Capture the cell that displays the provided text and extract its [X, Y] central coordinate. 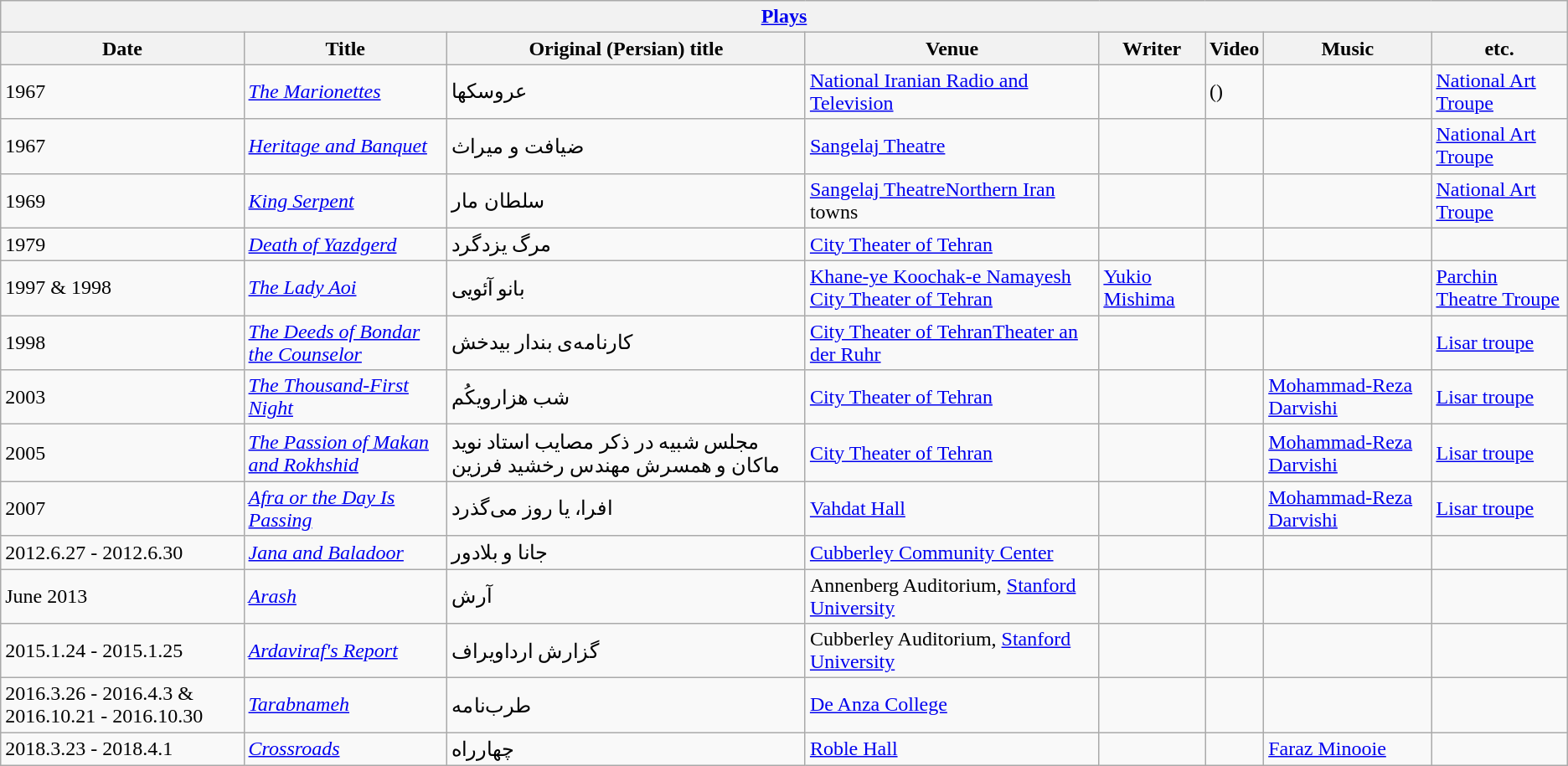
Vahdat Hall [952, 509]
1997 & 1998 [122, 288]
مرگ یزدگرد [626, 244]
Jana and Baladoor [345, 553]
مجلس شبیه در ذکر مصایب استاد نوید ماکان و همسرش مهندس رخشید فرزین [626, 453]
June 2013 [122, 596]
Crossroads [345, 749]
2016.3.26 - 2016.4.3 & 2016.10.21 - 2016.10.30 [122, 705]
گزارش ارداویراف [626, 651]
De Anza College [952, 705]
ضیافت و میراث [626, 146]
Sangelaj Theatre [952, 146]
عروسکها [626, 92]
2003 [122, 397]
Heritage and Banquet [345, 146]
کارنامه‌ی بندار بیدخش [626, 343]
The Marionettes [345, 92]
Date [122, 49]
2005 [122, 453]
Death of Yazdgerd [345, 244]
Sangelaj TheatreNorthern Iran towns [952, 201]
شب هزارویکُم [626, 397]
Yukio Mishima [1153, 288]
Tarabnameh [345, 705]
2018.3.23 - 2018.4.1 [122, 749]
جانا و بلادور [626, 553]
Parchin Theatre Troupe [1499, 288]
Faraz Minooie [1348, 749]
Video [1234, 49]
() [1234, 92]
National Iranian Radio and Television [952, 92]
Roble Hall [952, 749]
Plays [784, 17]
Afra or the Day Is Passing [345, 509]
Venue [952, 49]
Khane-ye Koochak-e Namayesh City Theater of Tehran [952, 288]
Original (Persian) title [626, 49]
2007 [122, 509]
چهارراه [626, 749]
The Lady Aoi [345, 288]
The Passion of Makan and Rokhshid [345, 453]
افرا، یا روز می‌گذرد [626, 509]
Cubberley Auditorium, Stanford University [952, 651]
Writer [1153, 49]
The Deeds of Bondar the Counselor [345, 343]
2015.1.24 - 2015.1.25 [122, 651]
بانو آئویی [626, 288]
The Thousand-First Night [345, 397]
Cubberley Community Center [952, 553]
2012.6.27 - 2012.6.30 [122, 553]
etc. [1499, 49]
Arash [345, 596]
Music [1348, 49]
سلطان مار [626, 201]
Annenberg Auditorium, Stanford University [952, 596]
1969 [122, 201]
King Serpent [345, 201]
1998 [122, 343]
آرش [626, 596]
City Theater of TehranTheater an der Ruhr [952, 343]
1979 [122, 244]
Title [345, 49]
طرب‌نامه [626, 705]
Ardaviraf's Report [345, 651]
